Return the [x, y] coordinate for the center point of the cell that contains the specified text.  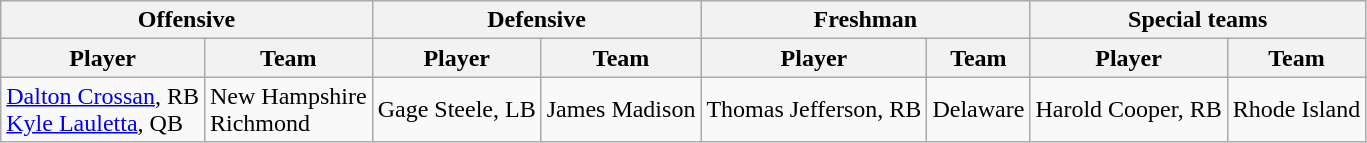
Freshman [866, 20]
James Madison [621, 110]
Defensive [536, 20]
New HampshireRichmond [288, 110]
Delaware [978, 110]
Thomas Jefferson, RB [814, 110]
Harold Cooper, RB [1128, 110]
Special teams [1198, 20]
Offensive [186, 20]
Gage Steele, LB [456, 110]
Dalton Crossan, RBKyle Lauletta, QB [103, 110]
Rhode Island [1296, 110]
